Search for the cell housing the specified text and yield its [x, y] center coordinate. 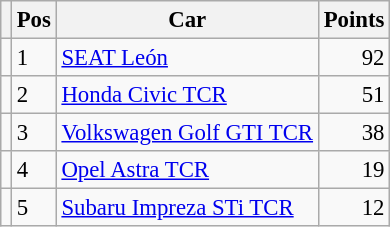
Points [354, 20]
Pos [34, 20]
38 [354, 133]
Opel Astra TCR [187, 170]
SEAT León [187, 58]
3 [34, 133]
4 [34, 170]
5 [34, 208]
1 [34, 58]
51 [354, 95]
2 [34, 95]
Subaru Impreza STi TCR [187, 208]
19 [354, 170]
Volkswagen Golf GTI TCR [187, 133]
12 [354, 208]
Honda Civic TCR [187, 95]
Car [187, 20]
92 [354, 58]
